Search for the cell housing the specified text and yield its [x, y] center coordinate. 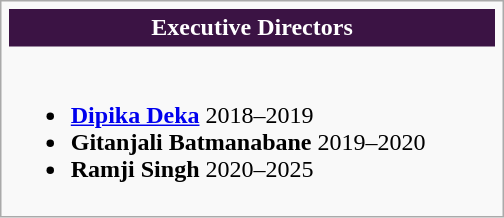
Dipika Deka 2018–2019Gitanjali Batmanabane 2019–2020Ramji Singh 2020–2025 [252, 128]
Executive Directors [252, 28]
